Pinpoint the cell where the given text exists, returning its (x, y) midpoint coordinate. 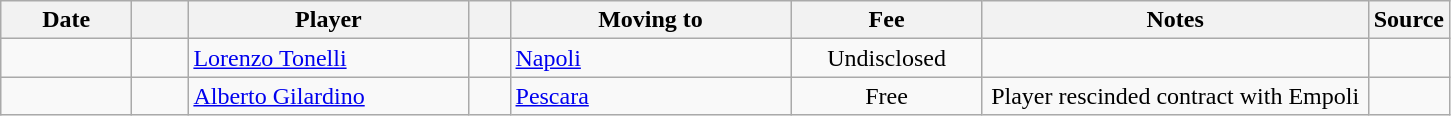
Player rescinded contract with Empoli (1175, 96)
Player (328, 20)
Lorenzo Tonelli (328, 58)
Source (1408, 20)
Pescara (650, 96)
Free (886, 96)
Undisclosed (886, 58)
Date (66, 20)
Notes (1175, 20)
Alberto Gilardino (328, 96)
Fee (886, 20)
Napoli (650, 58)
Moving to (650, 20)
